Determine the [x, y] coordinate at the center of the cell enclosing the given text.  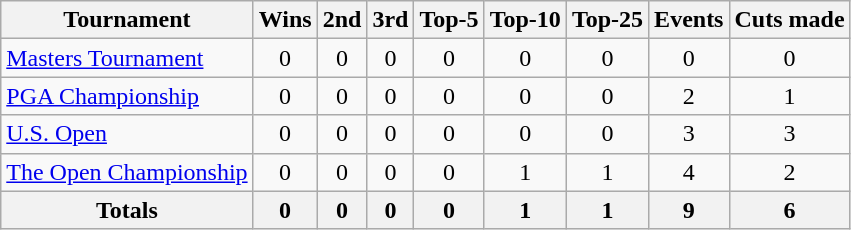
9 [689, 210]
Top-25 [607, 20]
U.S. Open [127, 134]
Totals [127, 210]
3rd [390, 20]
Tournament [127, 20]
6 [790, 210]
4 [689, 172]
2nd [342, 20]
Top-10 [525, 20]
Top-5 [449, 20]
The Open Championship [127, 172]
Masters Tournament [127, 58]
Events [689, 20]
Cuts made [790, 20]
PGA Championship [127, 96]
Wins [285, 20]
